For the text-containing cell, return its midpoint in [X, Y] coordinate format. 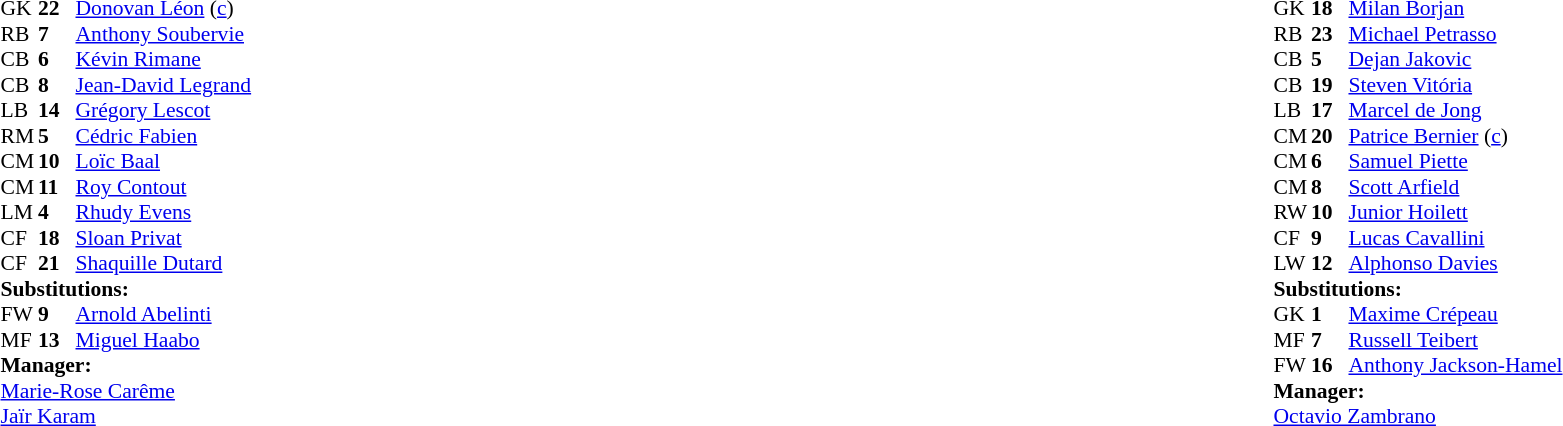
LW [1292, 263]
14 [57, 111]
20 [1330, 136]
Sloan Privat [164, 238]
Miguel Haabo [164, 340]
Grégory Lescot [164, 111]
Cédric Fabien [164, 136]
Jean-David Legrand [164, 85]
Lucas Cavallini [1455, 238]
Dejan Jakovic [1455, 59]
Shaquille Dutard [164, 263]
RM [19, 136]
18 [57, 238]
16 [1330, 365]
Samuel Piette [1455, 161]
Maxime Crépeau [1455, 315]
1 [1330, 315]
17 [1330, 111]
Anthony Soubervie [164, 34]
Junior Hoilett [1455, 213]
Arnold Abelinti [164, 315]
Patrice Bernier (c) [1455, 136]
Kévin Rimane [164, 59]
11 [57, 187]
12 [1330, 263]
23 [1330, 34]
Anthony Jackson-Hamel [1455, 365]
Michael Petrasso [1455, 34]
Alphonso Davies [1455, 263]
Rhudy Evens [164, 213]
Marcel de Jong [1455, 111]
21 [57, 263]
Russell Teibert [1455, 340]
4 [57, 213]
GK [1292, 315]
19 [1330, 85]
RW [1292, 213]
Loïc Baal [164, 161]
Steven Vitória [1455, 85]
13 [57, 340]
Roy Contout [164, 187]
Scott Arfield [1455, 187]
LM [19, 213]
